Scan for the cell matching the given text and deliver its [X, Y] coordinate at center. 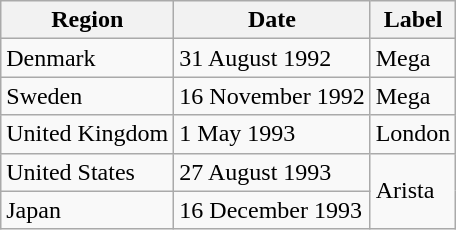
27 August 1993 [272, 172]
Label [413, 20]
Date [272, 20]
16 December 1993 [272, 210]
31 August 1992 [272, 58]
United Kingdom [88, 134]
United States [88, 172]
Sweden [88, 96]
1 May 1993 [272, 134]
London [413, 134]
Arista [413, 191]
Japan [88, 210]
16 November 1992 [272, 96]
Denmark [88, 58]
Region [88, 20]
